Pinpoint the cell where the given text exists, returning its [X, Y] midpoint coordinate. 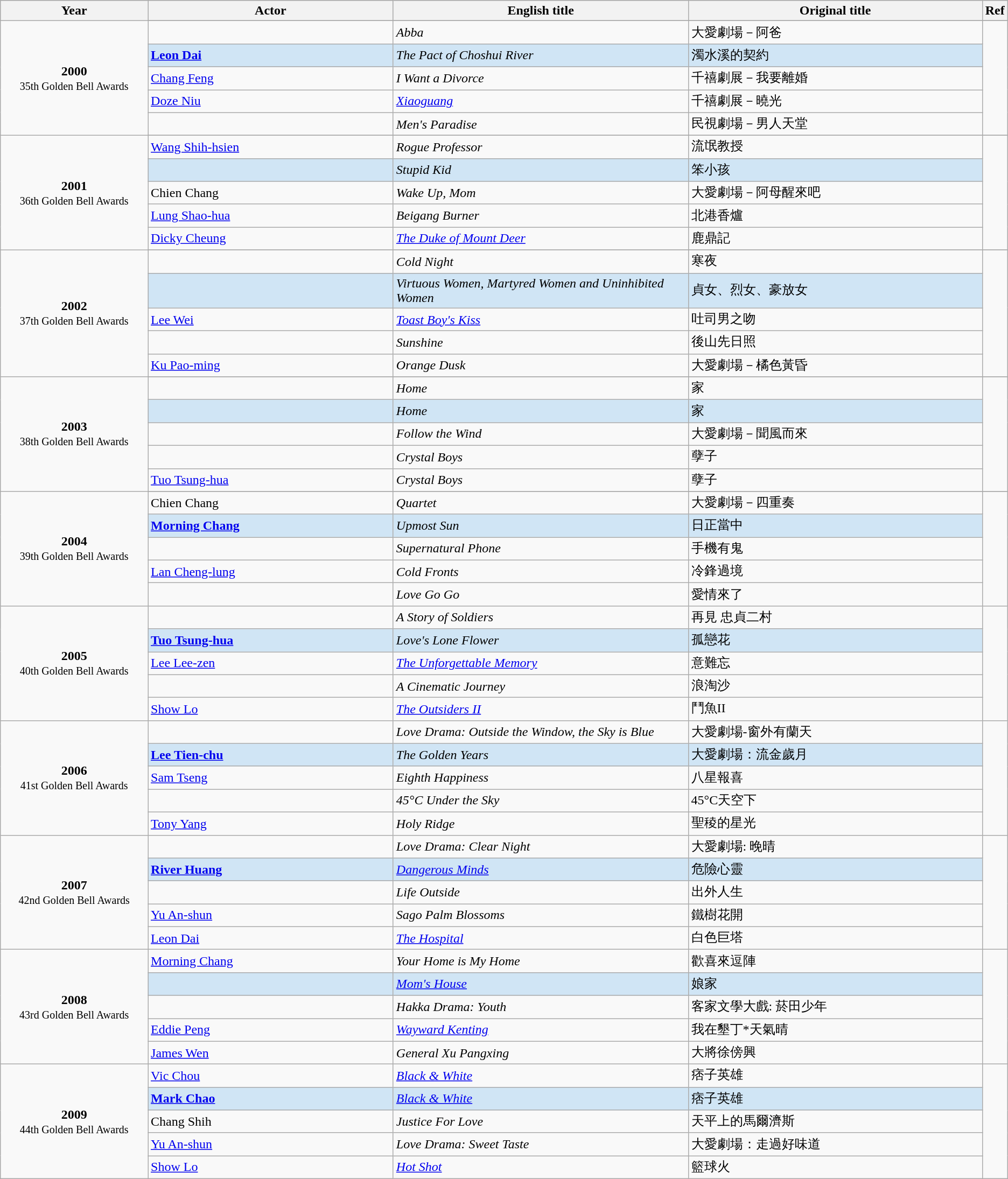
Holy Ridge [541, 824]
Eddie Peng [271, 1030]
Love Drama: Outside the Window, the Sky is Blue [541, 732]
浪淘沙 [835, 686]
The Golden Years [541, 755]
2008 43rd Golden Bell Awards [74, 1007]
2004 39th Golden Bell Awards [74, 549]
大愛劇場－阿爸 [835, 32]
The Outsiders II [541, 710]
濁水溪的契約 [835, 55]
A Story of Soldiers [541, 617]
2007 42nd Golden Bell Awards [74, 893]
Hot Shot [541, 1167]
大愛劇場-窗外有蘭天 [835, 732]
鹿鼎記 [835, 239]
Virtuous Women, Martyred Women and Uninhibited Women [541, 291]
大將徐傍興 [835, 1053]
The Pact of Choshui River [541, 55]
Love's Lone Flower [541, 641]
冷鋒過境 [835, 572]
大愛劇場－四重奏 [835, 503]
2000 35th Golden Bell Awards [74, 79]
大愛劇場－聞風而來 [835, 434]
千禧劇展－我要離婚 [835, 79]
愛情來了 [835, 594]
笨小孩 [835, 170]
2001 36th Golden Bell Awards [74, 193]
General Xu Pangxing [541, 1053]
2005 40th Golden Bell Awards [74, 663]
手機有鬼 [835, 549]
Rogue Professor [541, 148]
A Cinematic Journey [541, 686]
Original title [835, 11]
鐵樹花開 [835, 915]
James Wen [271, 1053]
Lung Shao-hua [271, 215]
籃球火 [835, 1167]
出外人生 [835, 893]
2002 37th Golden Bell Awards [74, 313]
大愛劇場－阿母醒來吧 [835, 193]
民視劇場－男人天堂 [835, 124]
鬥魚II [835, 710]
Toast Boy's Kiss [541, 320]
Dicky Cheung [271, 239]
大愛劇場：流金歲月 [835, 755]
Wayward Kenting [541, 1030]
River Huang [271, 870]
吐司男之吻 [835, 320]
Mom's House [541, 984]
Sago Palm Blossoms [541, 915]
Beigang Burner [541, 215]
Tony Yang [271, 824]
大愛劇場：走過好味道 [835, 1145]
娘家 [835, 984]
Lee Wei [271, 320]
意難忘 [835, 663]
Follow the Wind [541, 434]
Wang Shih-hsien [271, 148]
Wake Up, Mom [541, 193]
天平上的馬爾濟斯 [835, 1122]
寒夜 [835, 262]
2009 44th Golden Bell Awards [74, 1122]
Lee Tien-chu [271, 755]
The Hospital [541, 938]
Cold Fronts [541, 572]
Lee Lee-zen [271, 663]
Supernatural Phone [541, 549]
Love Go Go [541, 594]
2006 41st Golden Bell Awards [74, 777]
Love Drama: Sweet Taste [541, 1145]
Men's Paradise [541, 124]
Chang Shih [271, 1122]
白色巨塔 [835, 938]
歡喜來逗陣 [835, 962]
Quartet [541, 503]
大愛劇場－橘色黃昏 [835, 365]
日正當中 [835, 525]
聖稜的星光 [835, 824]
Sunshine [541, 342]
危險心靈 [835, 870]
千禧劇展－曉光 [835, 101]
再見 忠貞二村 [835, 617]
Ku Pao-ming [271, 365]
客家文學大戲: 菸田少年 [835, 1007]
Abba [541, 32]
Actor [271, 11]
Mark Chao [271, 1098]
Lan Cheng-lung [271, 572]
Dangerous Minds [541, 870]
Chang Feng [271, 79]
The Unforgettable Memory [541, 663]
Xiaoguang [541, 101]
Orange Dusk [541, 365]
The Duke of Mount Deer [541, 239]
Sam Tseng [271, 777]
Eighth Happiness [541, 777]
English title [541, 11]
Hakka Drama: Youth [541, 1007]
貞女、烈女、豪放女 [835, 291]
Upmost Sun [541, 525]
孤戀花 [835, 641]
後山先日照 [835, 342]
Your Home is My Home [541, 962]
Cold Night [541, 262]
Doze Niu [271, 101]
Year [74, 11]
流氓教授 [835, 148]
大愛劇場: 晚晴 [835, 846]
Justice For Love [541, 1122]
我在墾丁*天氣晴 [835, 1030]
八星報喜 [835, 777]
45°C Under the Sky [541, 801]
2003 38th Golden Bell Awards [74, 434]
Life Outside [541, 893]
Stupid Kid [541, 170]
45°C天空下 [835, 801]
Love Drama: Clear Night [541, 846]
Vic Chou [271, 1076]
Ref [995, 11]
北港香爐 [835, 215]
I Want a Divorce [541, 79]
